Scan for the cell matching the given text and deliver its (X, Y) coordinate at center. 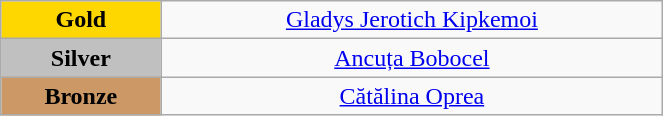
Gold (81, 20)
Ancuța Bobocel (412, 58)
Bronze (81, 96)
Gladys Jerotich Kipkemoi (412, 20)
Silver (81, 58)
Cătălina Oprea (412, 96)
